Output the [X, Y] coordinate of the center of the cell containing the given text.  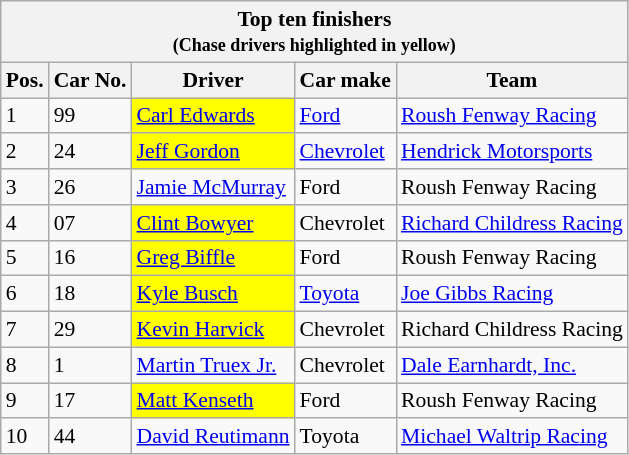
17 [90, 401]
5 [25, 258]
Car make [346, 80]
Michael Waltrip Racing [512, 437]
Carl Edwards [214, 116]
Joe Gibbs Racing [512, 294]
3 [25, 187]
4 [25, 223]
Hendrick Motorsports [512, 152]
Kyle Busch [214, 294]
Pos. [25, 80]
99 [90, 116]
Martin Truex Jr. [214, 365]
16 [90, 258]
2 [25, 152]
Dale Earnhardt, Inc. [512, 365]
24 [90, 152]
Matt Kenseth [214, 401]
7 [25, 330]
Kevin Harvick [214, 330]
6 [25, 294]
Top ten finishers(Chase drivers highlighted in yellow) [314, 32]
Jeff Gordon [214, 152]
44 [90, 437]
9 [25, 401]
07 [90, 223]
10 [25, 437]
Car No. [90, 80]
29 [90, 330]
8 [25, 365]
Greg Biffle [214, 258]
Driver [214, 80]
David Reutimann [214, 437]
Team [512, 80]
18 [90, 294]
Clint Bowyer [214, 223]
26 [90, 187]
Jamie McMurray [214, 187]
